Identify which cell holds the provided text, then report its [X, Y] central coordinate. 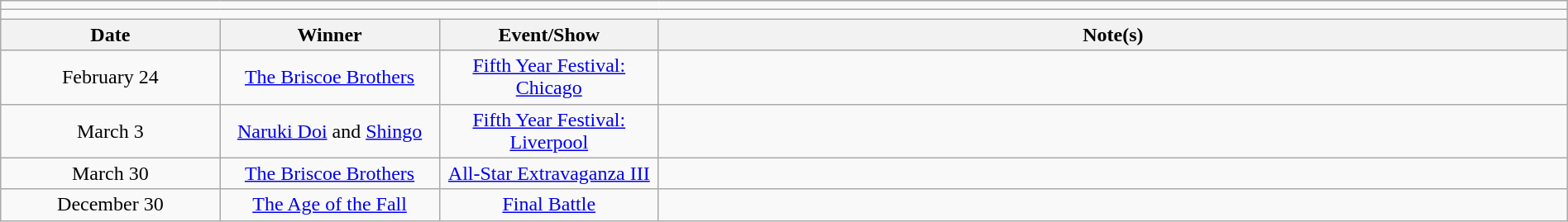
Naruki Doi and Shingo [329, 130]
Fifth Year Festival: Liverpool [549, 130]
Fifth Year Festival: Chicago [549, 78]
Final Battle [549, 205]
The Age of the Fall [329, 205]
Note(s) [1113, 35]
All-Star Extravaganza III [549, 173]
Winner [329, 35]
Date [111, 35]
March 3 [111, 130]
Event/Show [549, 35]
December 30 [111, 205]
February 24 [111, 78]
March 30 [111, 173]
